Provide the (x, y) coordinate of the cell's center where the given text is located.  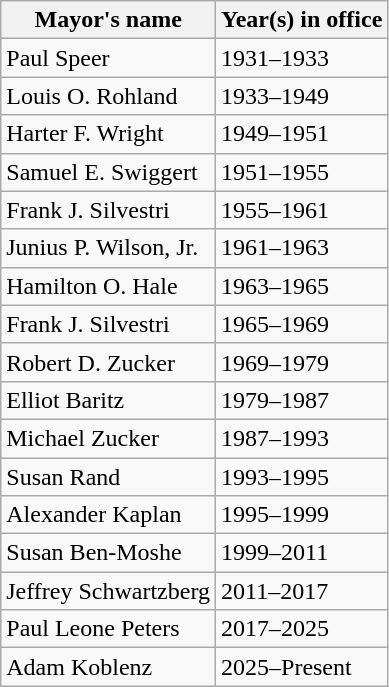
Louis O. Rohland (108, 96)
1999–2011 (302, 553)
Robert D. Zucker (108, 362)
1969–1979 (302, 362)
Hamilton O. Hale (108, 286)
Samuel E. Swiggert (108, 172)
1987–1993 (302, 438)
1951–1955 (302, 172)
1949–1951 (302, 134)
2025–Present (302, 667)
1995–1999 (302, 515)
1961–1963 (302, 248)
Mayor's name (108, 20)
2011–2017 (302, 591)
Alexander Kaplan (108, 515)
Elliot Baritz (108, 400)
Jeffrey Schwartzberg (108, 591)
1931–1933 (302, 58)
Susan Ben-Moshe (108, 553)
Junius P. Wilson, Jr. (108, 248)
Year(s) in office (302, 20)
1963–1965 (302, 286)
Michael Zucker (108, 438)
Paul Leone Peters (108, 629)
1965–1969 (302, 324)
1979–1987 (302, 400)
1993–1995 (302, 477)
Adam Koblenz (108, 667)
Susan Rand (108, 477)
Paul Speer (108, 58)
Harter F. Wright (108, 134)
1955–1961 (302, 210)
1933–1949 (302, 96)
2017–2025 (302, 629)
